Return (x, y) of the center of cell containing provided text 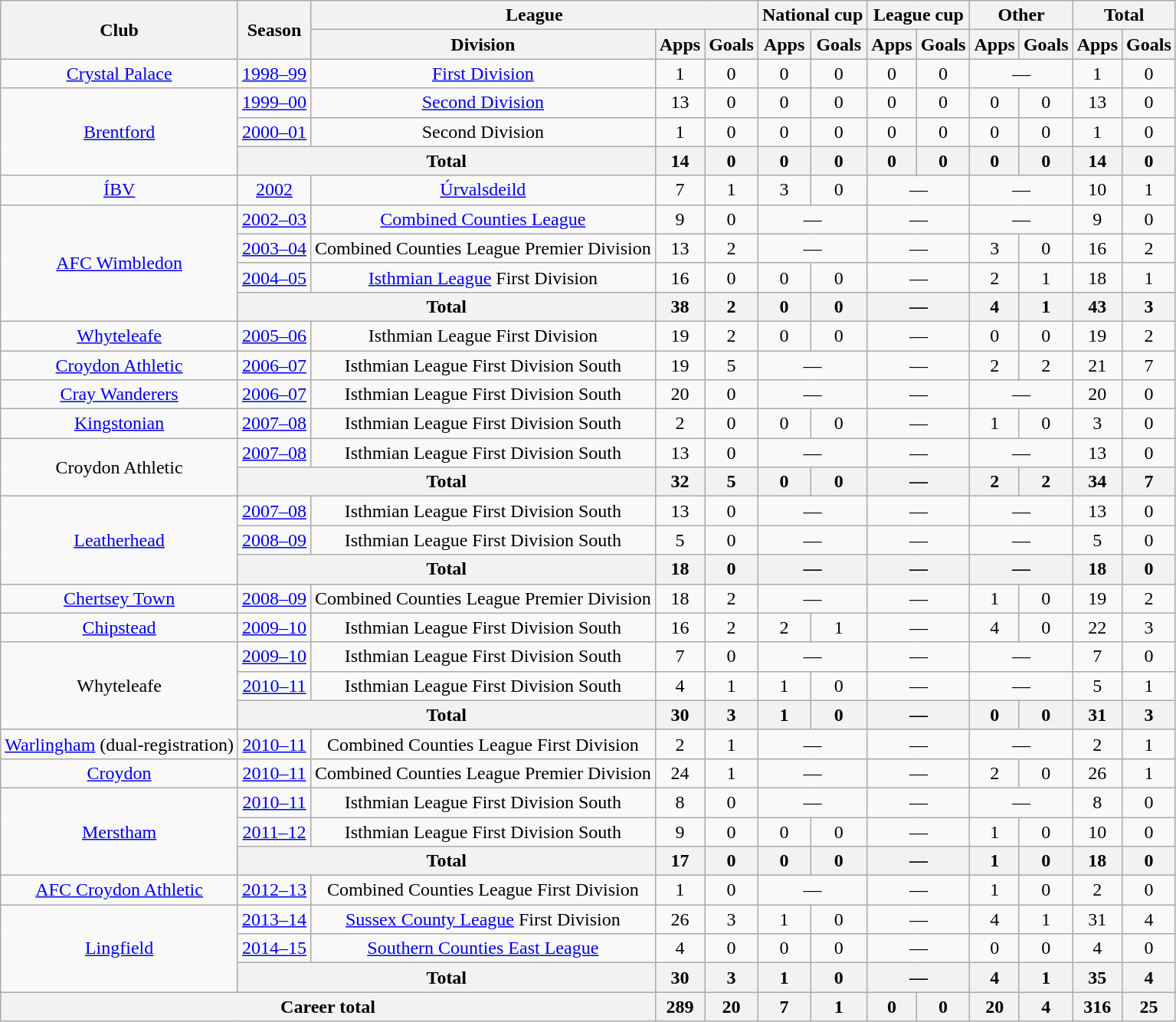
Cray Wanderers (120, 395)
35 (1097, 978)
Croydon (120, 773)
National cup (812, 15)
38 (680, 306)
2003–04 (274, 248)
2000–01 (274, 132)
AFC Croydon Athletic (120, 890)
AFC Wimbledon (120, 263)
Lingfield (120, 948)
Leatherhead (120, 540)
Sussex County League First Division (483, 919)
316 (1097, 1007)
2002–03 (274, 219)
2014–15 (274, 948)
Southern Counties East League (483, 948)
32 (680, 482)
Club (120, 30)
34 (1097, 482)
289 (680, 1007)
2013–14 (274, 919)
2012–13 (274, 890)
Crystal Palace (120, 74)
ÍBV (120, 190)
22 (1097, 627)
17 (680, 861)
Warlingham (dual-registration) (120, 744)
24 (680, 773)
Úrvalsdeild (483, 190)
Brentford (120, 132)
Season (274, 30)
1998–99 (274, 74)
2011–12 (274, 831)
Division (483, 44)
1999–00 (274, 103)
Chertsey Town (120, 598)
Career total (328, 1007)
Chipstead (120, 627)
25 (1149, 1007)
2004–05 (274, 277)
43 (1097, 306)
2002 (274, 190)
2005–06 (274, 336)
League cup (919, 15)
Kingstonian (120, 424)
First Division (483, 74)
Merstham (120, 831)
Combined Counties League (483, 219)
League (535, 15)
Other (1021, 15)
21 (1097, 365)
